Extract the [X, Y] coordinate from the center of the cell holding the provided text.  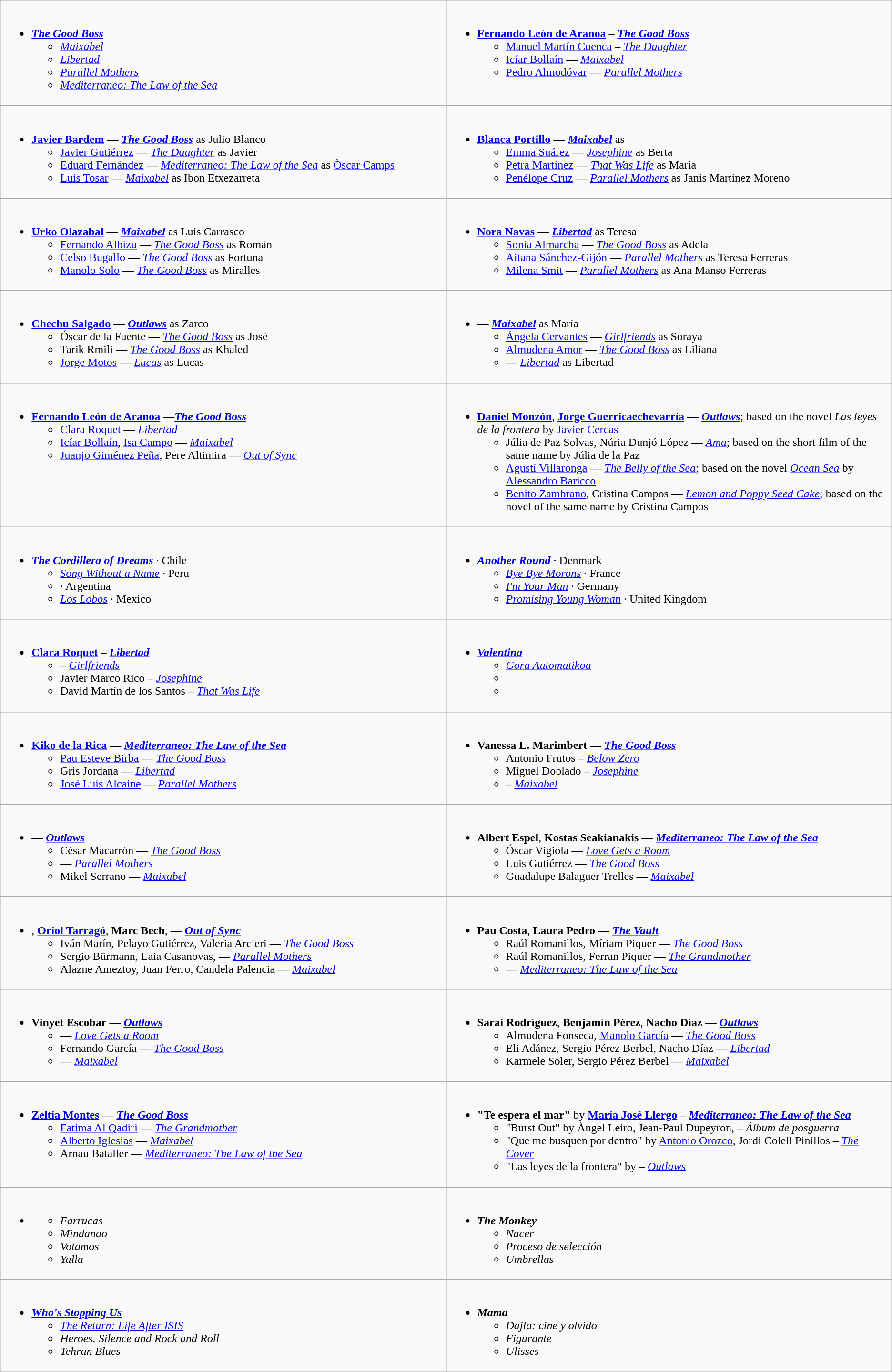
Clara Roquet – Libertad – GirlfriendsJavier Marco Rico – JosephineDavid Martín de los Santos – That Was Life [223, 666]
— Maixabel as MaríaÁngela Cervantes — Girlfriends as SorayaAlmudena Amor — The Good Boss as Liliana — Libertad as Libertad [669, 337]
Vinyet Escobar — Outlaws — Love Gets a RoomFernando García — The Good Boss — Maixabel [223, 1035]
ValentinaGora Automatikoa [669, 666]
Fernando León de Aranoa – The Good BossManuel Martín Cuenca – The DaughterIcíar Bollaín — MaixabelPedro Almodóvar — Parallel Mothers [669, 53]
Another Round · DenmarkBye Bye Morons · FranceI'm Your Man · GermanyPromising Young Woman · United Kingdom [669, 573]
Who's Stopping UsThe Return: Life After ISISHeroes. Silence and Rock and RollTehran Blues [223, 1326]
The Good BossMaixabelLibertadParallel MothersMediterraneo: The Law of the Sea [223, 53]
Chechu Salgado — Outlaws as ZarcoÓscar de la Fuente — The Good Boss as JoséTarik Rmili — The Good Boss as KhaledJorge Motos — Lucas as Lucas [223, 337]
Zeltia Montes — The Good BossFatima Al Qadiri — The GrandmotherAlberto Iglesias — MaixabelArnau Bataller — Mediterraneo: The Law of the Sea [223, 1134]
Kiko de la Rica — Mediterraneo: The Law of the SeaPau Esteve Birba — The Good BossGris Jordana — LibertadJosé Luis Alcaine — Parallel Mothers [223, 758]
Vanessa L. Marimbert — The Good BossAntonio Frutos – Below ZeroMiguel Doblado – Josephine – Maixabel [669, 758]
— OutlawsCésar Macarrón — The Good Boss — Parallel MothersMikel Serrano — Maixabel [223, 850]
MamaDajla: cine y olvidoFiguranteUlisses [669, 1326]
The MonkeyNacerProceso de selecciónUmbrellas [669, 1233]
Fernando León de Aranoa —The Good BossClara Roquet — LibertadIcíar Bollaín, Isa Campo — MaixabelJuanjo Giménez Peña, Pere Altimira — Out of Sync [223, 455]
The Cordillera of Dreams · ChileSong Without a Name · Peru · ArgentinaLos Lobos · Mexico [223, 573]
FarrucasMindanaoVotamosYalla [223, 1233]
